Capture the cell that displays the provided text and extract its (X, Y) central coordinate. 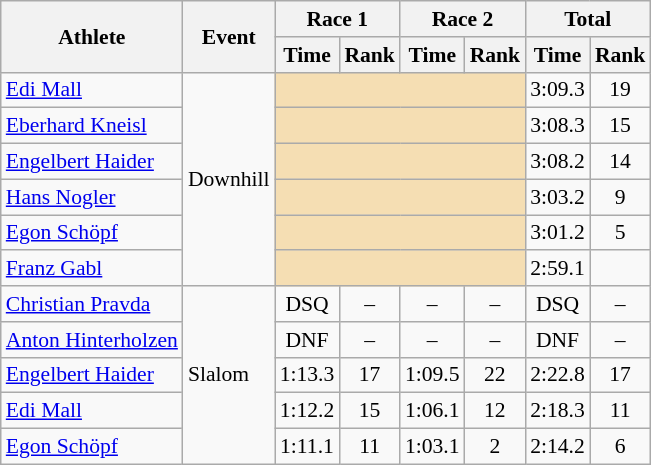
Race 2 (462, 19)
3:08.2 (558, 162)
Total (588, 19)
1:12.2 (308, 411)
Slalom (229, 375)
1:03.1 (432, 447)
Christian Pravda (92, 304)
Anton Hinterholzen (92, 340)
2:18.3 (558, 411)
6 (620, 447)
9 (620, 197)
Race 1 (338, 19)
3:03.2 (558, 197)
Downhill (229, 179)
22 (496, 375)
Franz Gabl (92, 269)
12 (496, 411)
Athlete (92, 36)
1:13.3 (308, 375)
3:01.2 (558, 233)
2:59.1 (558, 269)
1:06.1 (432, 411)
1:09.5 (432, 375)
2:22.8 (558, 375)
Event (229, 36)
3:09.3 (558, 90)
5 (620, 233)
3:08.3 (558, 126)
14 (620, 162)
2 (496, 447)
Eberhard Kneisl (92, 126)
19 (620, 90)
Hans Nogler (92, 197)
2:14.2 (558, 447)
1:11.1 (308, 447)
